Determine the [x, y] coordinate at the center of the cell enclosing the given text.  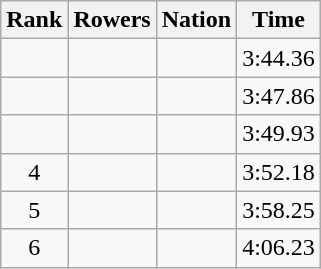
4 [34, 172]
5 [34, 210]
3:58.25 [279, 210]
3:49.93 [279, 134]
3:52.18 [279, 172]
Rowers [112, 20]
4:06.23 [279, 248]
3:47.86 [279, 96]
6 [34, 248]
Nation [196, 20]
Time [279, 20]
Rank [34, 20]
3:44.36 [279, 58]
